From the cell containing the given text, extract its center point as [x, y] coordinate. 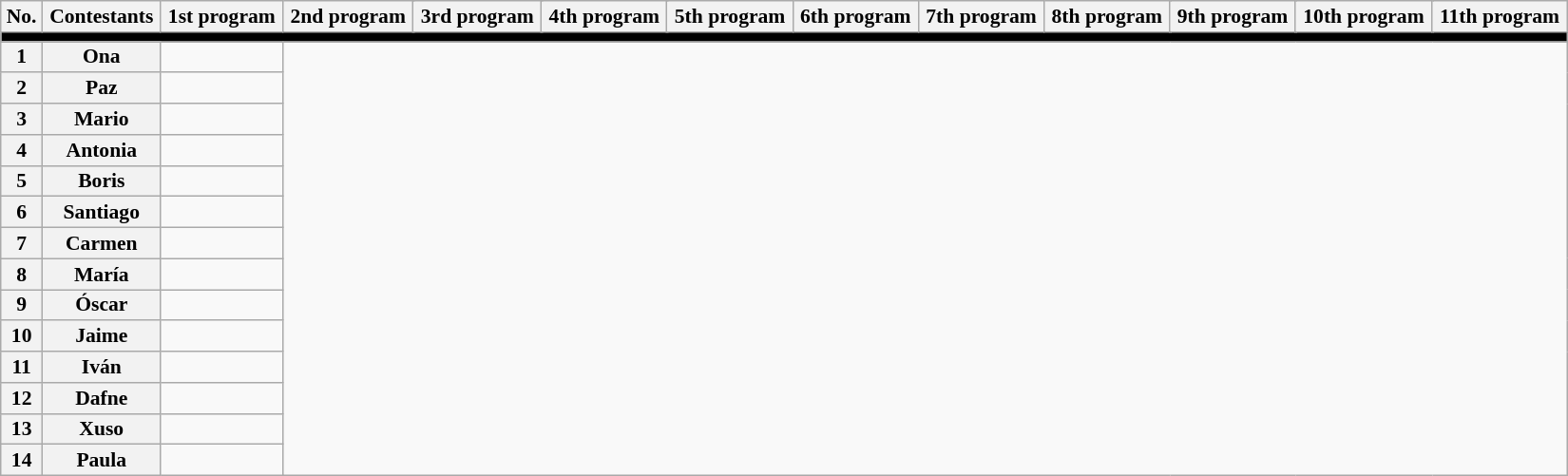
2nd program [348, 17]
6 [22, 213]
Carmen [103, 243]
9th program [1233, 17]
11 [22, 367]
María [103, 274]
5 [22, 181]
8 [22, 274]
7 [22, 243]
No. [22, 17]
Dafne [103, 399]
13 [22, 429]
10th program [1364, 17]
Contestants [103, 17]
Iván [103, 367]
12 [22, 399]
14 [22, 460]
Paula [103, 460]
8th program [1107, 17]
Paz [103, 89]
3rd program [477, 17]
10 [22, 336]
1 [22, 57]
Óscar [103, 306]
3 [22, 120]
5th program [730, 17]
4th program [604, 17]
9 [22, 306]
Xuso [103, 429]
7th program [981, 17]
4 [22, 150]
6th program [855, 17]
Santiago [103, 213]
2 [22, 89]
Boris [103, 181]
Ona [103, 57]
Jaime [103, 336]
11th program [1500, 17]
1st program [222, 17]
Mario [103, 120]
Antonia [103, 150]
